Determine the [x, y] coordinate at the center of the cell enclosing the given text.  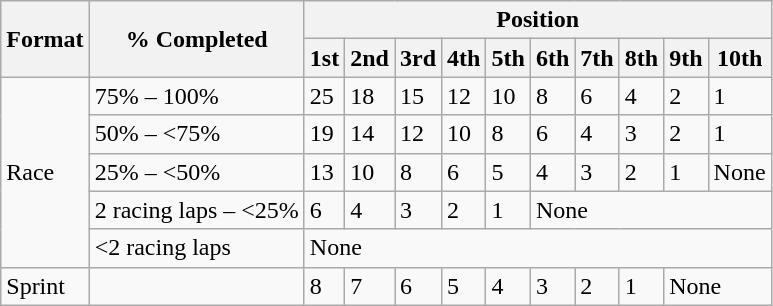
4th [464, 58]
% Completed [196, 39]
Format [45, 39]
6th [552, 58]
25% – <50% [196, 172]
50% – <75% [196, 134]
2nd [370, 58]
8th [641, 58]
75% – 100% [196, 96]
18 [370, 96]
25 [324, 96]
19 [324, 134]
15 [418, 96]
<2 racing laps [196, 248]
2 racing laps – <25% [196, 210]
Position [538, 20]
7 [370, 286]
13 [324, 172]
5th [508, 58]
3rd [418, 58]
14 [370, 134]
Race [45, 172]
Sprint [45, 286]
9th [686, 58]
10th [740, 58]
1st [324, 58]
7th [597, 58]
